Capture the cell that displays the provided text and extract its (x, y) central coordinate. 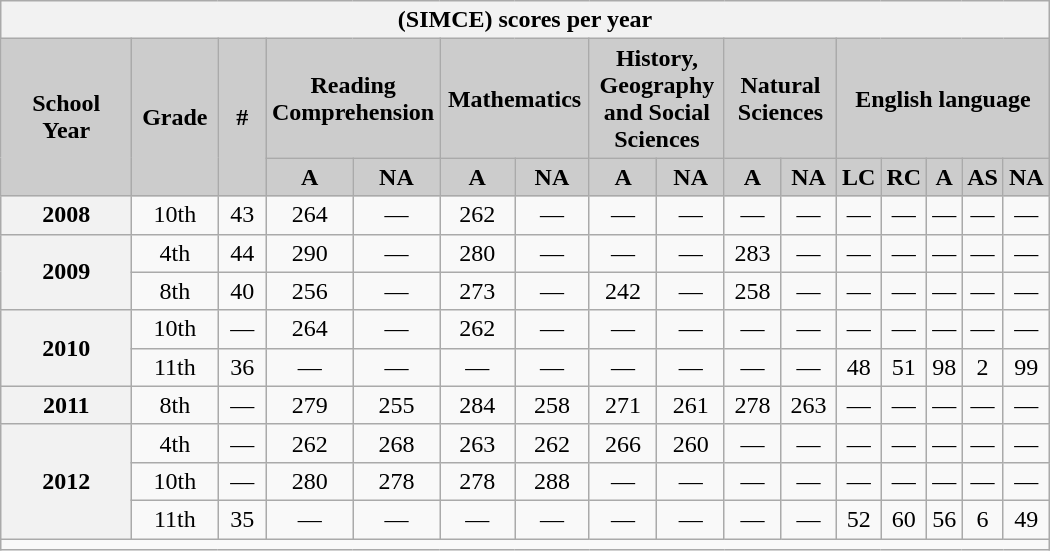
36 (242, 367)
49 (1026, 519)
2011 (66, 405)
290 (310, 253)
51 (904, 367)
AS (983, 177)
School Year (66, 118)
268 (396, 443)
48 (859, 367)
2009 (66, 272)
52 (859, 519)
History, Geography and Social Sciences (656, 98)
284 (478, 405)
242 (623, 291)
2 (983, 367)
Reading Comprehension (352, 98)
Natural Sciences (780, 98)
2012 (66, 481)
266 (623, 443)
35 (242, 519)
56 (944, 519)
98 (944, 367)
2008 (66, 215)
RC (904, 177)
271 (623, 405)
261 (691, 405)
260 (691, 443)
(SIMCE) scores per year (525, 20)
40 (242, 291)
255 (396, 405)
279 (310, 405)
256 (310, 291)
Mathematics (515, 98)
43 (242, 215)
60 (904, 519)
2010 (66, 348)
LC (859, 177)
English language (944, 98)
99 (1026, 367)
6 (983, 519)
273 (478, 291)
Grade (175, 118)
44 (242, 253)
# (242, 118)
283 (752, 253)
288 (552, 481)
